Pinpoint the cell where the given text exists, returning its [X, Y] midpoint coordinate. 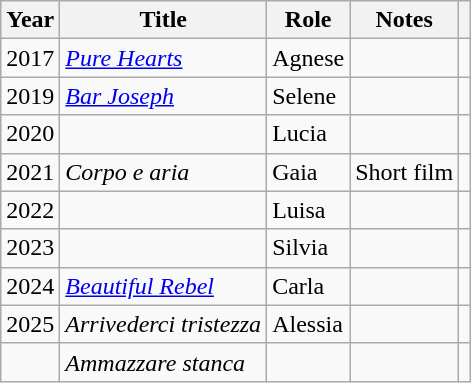
Year [30, 20]
Ammazzare stanca [164, 362]
Pure Hearts [164, 58]
Arrivederci tristezza [164, 324]
2024 [30, 286]
Beautiful Rebel [164, 286]
Alessia [308, 324]
Title [164, 20]
Short film [404, 172]
2019 [30, 96]
Lucia [308, 134]
2023 [30, 248]
Carla [308, 286]
2022 [30, 210]
Notes [404, 20]
Bar Joseph [164, 96]
Luisa [308, 210]
2017 [30, 58]
Agnese [308, 58]
2021 [30, 172]
Silvia [308, 248]
Corpo e aria [164, 172]
Gaia [308, 172]
Role [308, 20]
2020 [30, 134]
2025 [30, 324]
Selene [308, 96]
